From the cell containing the given text, extract its center point as (X, Y) coordinate. 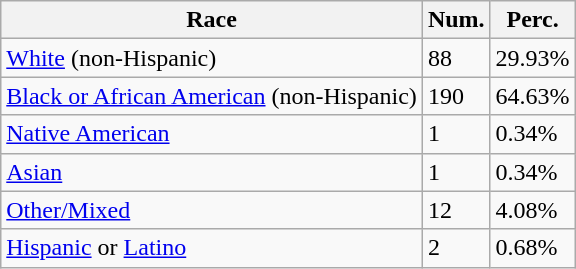
4.08% (532, 210)
2 (456, 248)
190 (456, 96)
Hispanic or Latino (212, 248)
White (non-Hispanic) (212, 58)
Race (212, 20)
12 (456, 210)
Black or African American (non-Hispanic) (212, 96)
Perc. (532, 20)
64.63% (532, 96)
Num. (456, 20)
Other/Mixed (212, 210)
Native American (212, 134)
88 (456, 58)
Asian (212, 172)
29.93% (532, 58)
0.68% (532, 248)
